Find where the given text appears and provide that cell's center as [X, Y] coordinate. 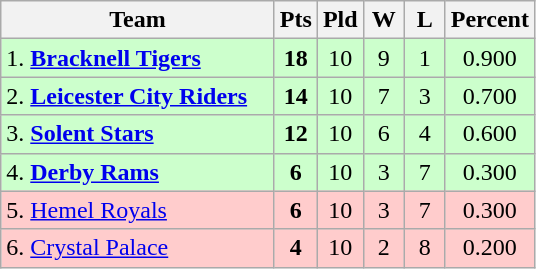
2 [384, 248]
12 [296, 134]
0.600 [490, 134]
2. Leicester City Riders [138, 96]
W [384, 20]
L [424, 20]
9 [384, 58]
1 [424, 58]
0.700 [490, 96]
6. Crystal Palace [138, 248]
Team [138, 20]
3. Solent Stars [138, 134]
Pts [296, 20]
5. Hemel Royals [138, 210]
14 [296, 96]
1. Bracknell Tigers [138, 58]
18 [296, 58]
Percent [490, 20]
0.900 [490, 58]
0.200 [490, 248]
4. Derby Rams [138, 172]
8 [424, 248]
Pld [340, 20]
